Return (X, Y) of the center of cell containing provided text 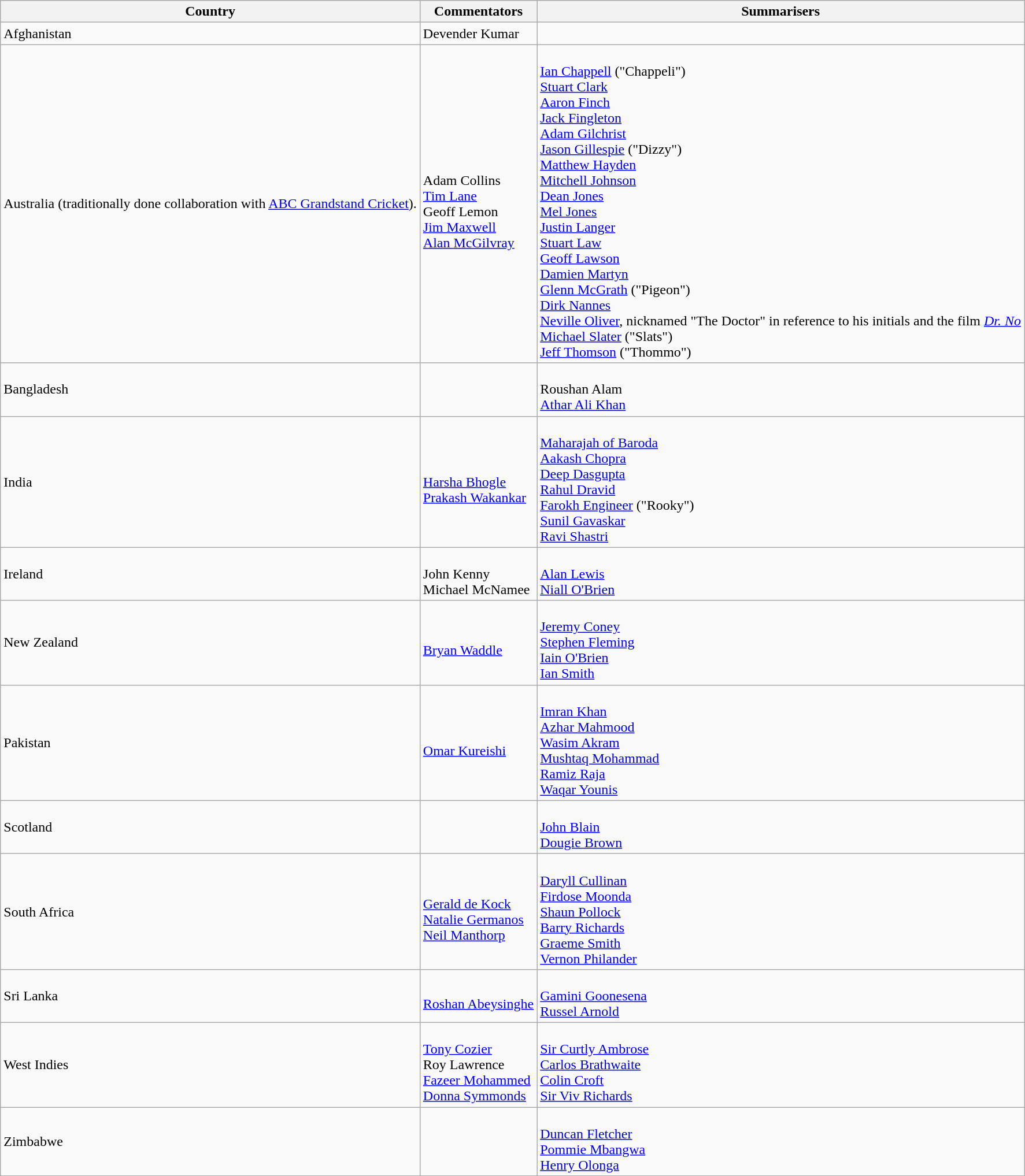
Sir Curtly Ambrose Carlos Brathwaite Colin Croft Sir Viv Richards (780, 1064)
Sri Lanka (210, 996)
Pakistan (210, 743)
Alan Lewis Niall O'Brien (780, 574)
Harsha Bhogle Prakash Wakankar (478, 482)
John Kenny Michael McNamee (478, 574)
Bryan Waddle (478, 643)
Zimbabwe (210, 1142)
Australia (traditionally done collaboration with ABC Grandstand Cricket). (210, 203)
Omar Kureishi (478, 743)
India (210, 482)
John Blain Dougie Brown (780, 827)
Tony Cozier Roy Lawrence Fazeer Mohammed Donna Symmonds (478, 1064)
Commentators (478, 12)
Scotland (210, 827)
Roushan Alam Athar Ali Khan (780, 389)
West Indies (210, 1064)
Duncan Fletcher Pommie Mbangwa Henry Olonga (780, 1142)
Summarisers (780, 12)
Afghanistan (210, 34)
New Zealand (210, 643)
Devender Kumar (478, 34)
Ireland (210, 574)
South Africa (210, 911)
Gerald de Kock Natalie Germanos Neil Manthorp (478, 911)
Roshan Abeysinghe (478, 996)
Country (210, 12)
Adam Collins Tim Lane Geoff Lemon Jim Maxwell Alan McGilvray (478, 203)
Maharajah of Baroda Aakash Chopra Deep Dasgupta Rahul Dravid Farokh Engineer ("Rooky") Sunil Gavaskar Ravi Shastri (780, 482)
Bangladesh (210, 389)
Jeremy Coney Stephen Fleming Iain O'Brien Ian Smith (780, 643)
Gamini Goonesena Russel Arnold (780, 996)
Imran Khan Azhar Mahmood Wasim Akram Mushtaq Mohammad Ramiz Raja Waqar Younis (780, 743)
Daryll Cullinan Firdose Moonda Shaun Pollock Barry Richards Graeme Smith Vernon Philander (780, 911)
